Search for the cell housing the specified text and yield its (X, Y) center coordinate. 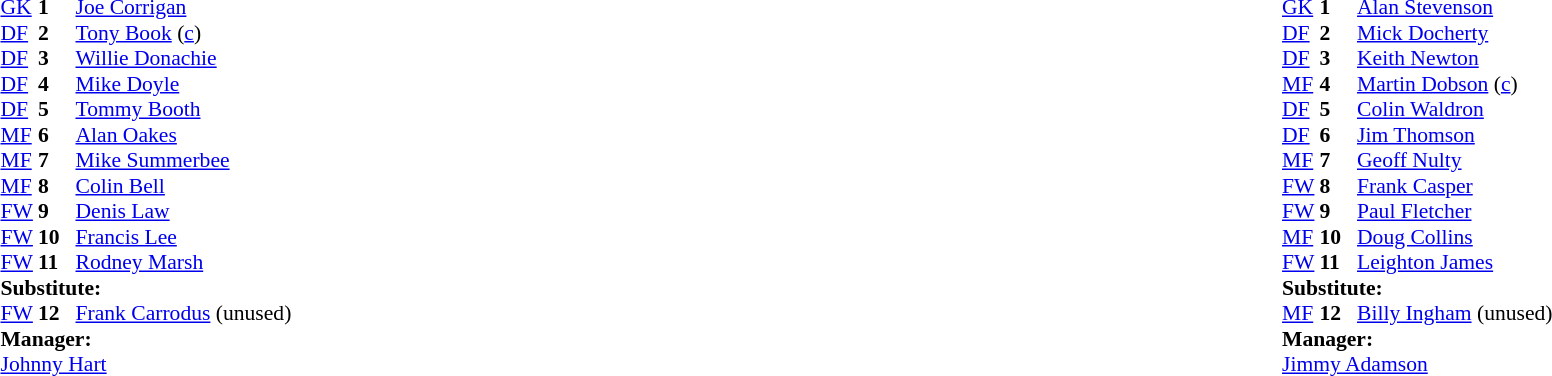
Mike Doyle (184, 84)
Mike Summerbee (184, 161)
Mick Docherty (1454, 33)
Billy Ingham (unused) (1454, 313)
Willie Donachie (184, 59)
Francis Lee (184, 237)
Frank Casper (1454, 186)
Alan Oakes (184, 135)
Martin Dobson (c) (1454, 84)
Geoff Nulty (1454, 161)
Denis Law (184, 211)
Leighton James (1454, 263)
Colin Waldron (1454, 109)
Tommy Booth (184, 109)
Keith Newton (1454, 59)
Paul Fletcher (1454, 211)
Rodney Marsh (184, 263)
Colin Bell (184, 186)
Frank Carrodus (unused) (184, 313)
Tony Book (c) (184, 33)
Doug Collins (1454, 237)
Jim Thomson (1454, 135)
